Return the [x, y] coordinate for the center point of the cell that contains the specified text.  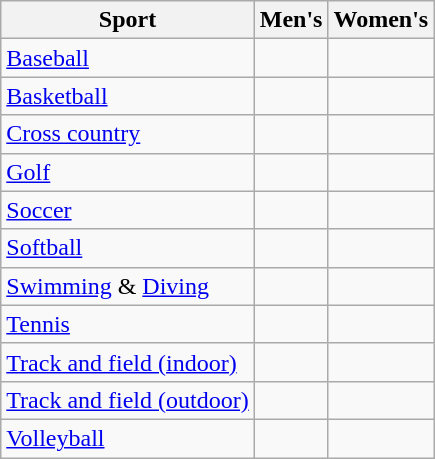
Track and field (outdoor) [128, 400]
Track and field (indoor) [128, 362]
Baseball [128, 58]
Volleyball [128, 438]
Sport [128, 20]
Cross country [128, 134]
Swimming & Diving [128, 286]
Women's [381, 20]
Basketball [128, 96]
Soccer [128, 210]
Tennis [128, 324]
Men's [291, 20]
Golf [128, 172]
Softball [128, 248]
